Determine the (X, Y) coordinate at the center of the cell enclosing the given text.  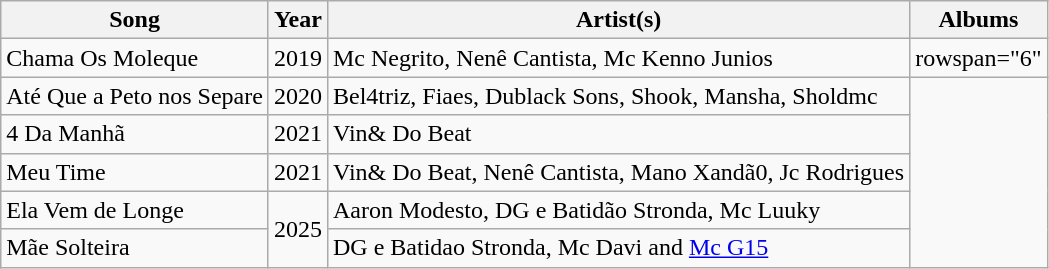
Albums (979, 20)
Aaron Modesto, DG e Batidão Stronda, Mc Luuky (618, 210)
Mãe Solteira (135, 248)
Chama Os Moleque (135, 58)
Vin& Do Beat (618, 134)
2019 (298, 58)
2020 (298, 96)
DG e Batidao Stronda, Mc Davi and Mc G15 (618, 248)
Vin& Do Beat, Nenê Cantista, Mano Xandã0, Jc Rodrigues (618, 172)
Bel4triz, Fiaes, Dublack Sons, Shook, Mansha, Sholdmc (618, 96)
2025 (298, 229)
Year (298, 20)
Song (135, 20)
4 Da Manhã (135, 134)
Ela Vem de Longe (135, 210)
Até Que a Peto nos Separe (135, 96)
rowspan="6" (979, 58)
Artist(s) (618, 20)
Meu Time (135, 172)
Mc Negrito, Nenê Cantista, Mc Kenno Junios (618, 58)
